Return the [x, y] coordinate for the center point of the cell that contains the specified text.  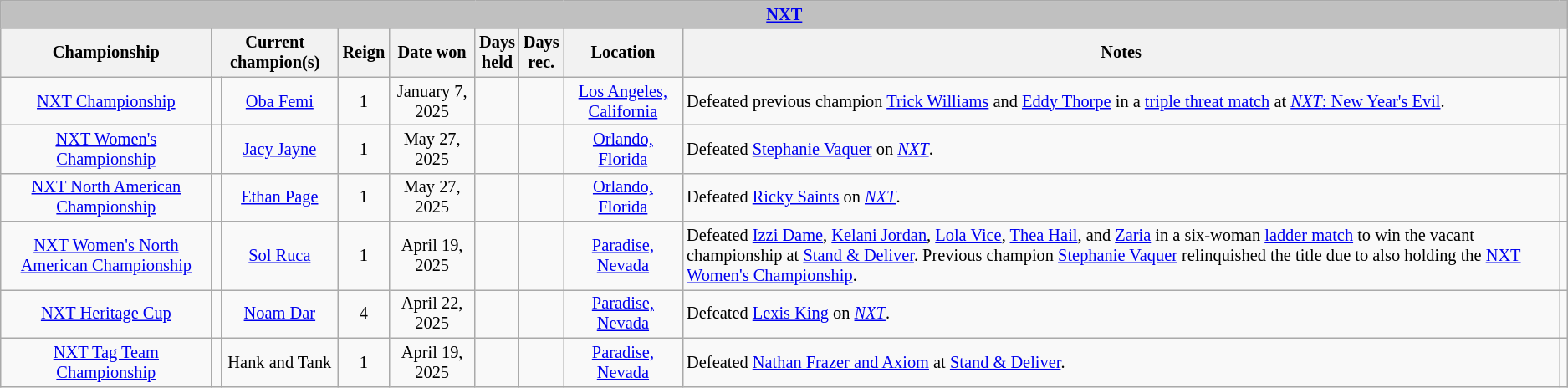
NXT Women's Championship [106, 149]
4 [365, 314]
Notes [1121, 53]
Noam Dar [279, 314]
Defeated Stephanie Vaquer on NXT. [1121, 149]
Hank and Tank [279, 362]
Ethan Page [279, 197]
Sol Ruca [279, 256]
Reign [365, 53]
Jacy Jayne [279, 149]
Defeated Ricky Saints on NXT. [1121, 197]
Current champion(s) [275, 53]
Los Angeles, California [624, 101]
Location [624, 53]
Defeated previous champion Trick Williams and Eddy Thorpe in a triple threat match at NXT: New Year's Evil. [1121, 101]
Championship [106, 53]
NXT Championship [106, 101]
NXT [784, 14]
Defeated Lexis King on NXT. [1121, 314]
Date won [432, 53]
Oba Femi [279, 101]
Daysheld [497, 53]
NXT Tag Team Championship [106, 362]
NXT North American Championship [106, 197]
NXT Heritage Cup [106, 314]
April 22, 2025 [432, 314]
NXT Women's North American Championship [106, 256]
Daysrec. [542, 53]
Defeated Nathan Frazer and Axiom at Stand & Deliver. [1121, 362]
January 7, 2025 [432, 101]
